For the text-containing cell, return its midpoint in [X, Y] coordinate format. 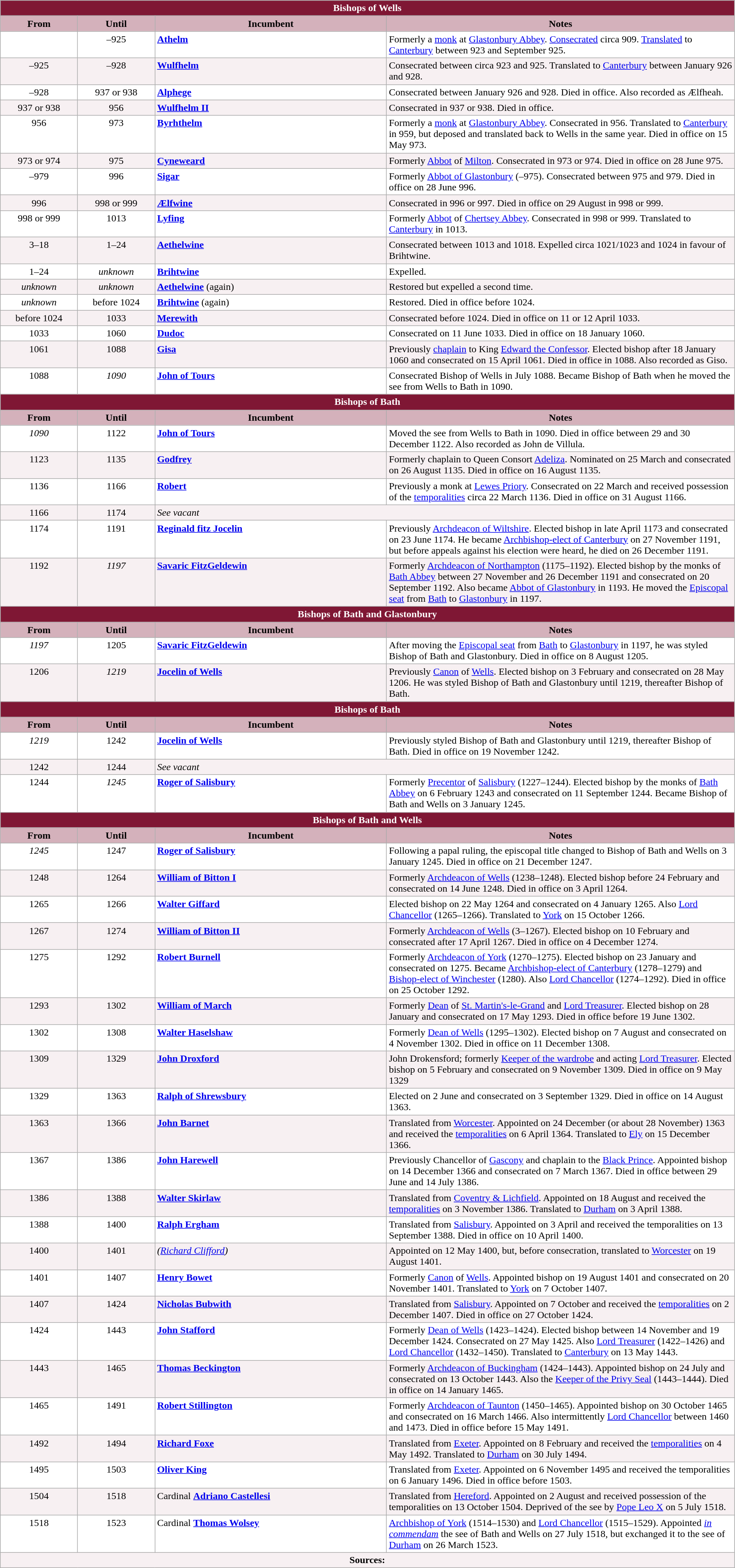
Richard Foxe [271, 1448]
Translated from Exeter. Appointed on 6 November 1495 and received the temporalities on 6 January 1496. Died in office before 1503. [560, 1475]
Robert Stillington [271, 1416]
John Harewell [271, 1171]
(Richard Clifford) [271, 1257]
1504 [39, 1501]
1191 [116, 539]
1274 [116, 936]
Robert Burnell [271, 974]
Consecrated before 1024. Died in office on 11 or 12 April 1033. [560, 318]
Consecrated Bishop of Wells in July 1088. Became Bishop of Bath when he moved the see from Wells to Bath in 1090. [560, 381]
Gisa [271, 355]
973 [116, 134]
1266 [116, 909]
Formerly Dean of Wells (1295–1302). Elected bishop on 7 August and consecrated on 4 November 1302. Died in office on 11 December 1308. [560, 1037]
Alphege [271, 92]
1192 [39, 582]
Consecrated on 11 June 1033. Died in office on 18 January 1060. [560, 333]
Translated from Exeter. Appointed on 8 February and received the temporalities on 4 May 1492. Translated to Durham on 30 July 1494. [560, 1448]
Walter Giffard [271, 909]
Brihtwine [271, 271]
1492 [39, 1448]
Consecrated between circa 923 and 925. Translated to Canterbury between January 926 and 928. [560, 71]
Elected bishop on 22 May 1264 and consecrated on 4 January 1265. Also Lord Chancellor (1265–1266). Translated to York on 15 October 1266. [560, 909]
Cardinal Thomas Wolsey [271, 1534]
Lyfing [271, 223]
1367 [39, 1171]
John Stafford [271, 1341]
Athelm [271, 45]
Nicholas Bubwith [271, 1310]
Oliver King [271, 1475]
1309 [39, 1070]
Ralph Ergham [271, 1230]
1265 [39, 909]
Translated from Salisbury. Appointed on 7 October and received the temporalities on 2 December 1407. Died in office on 27 October 1424. [560, 1310]
Formerly Archdeacon of Wells (1238–1248). Elected bishop before 24 February and consecrated on 14 June 1248. Died in office on 3 April 1264. [560, 883]
1495 [39, 1475]
1061 [39, 355]
Aethelwine (again) [271, 287]
1494 [116, 1448]
1308 [116, 1037]
William of Bitton II [271, 936]
Previously styled Bishop of Bath and Glastonbury until 1219, thereafter Bishop of Bath. Died in office on 19 November 1242. [560, 746]
Thomas Beckington [271, 1379]
Sigar [271, 182]
–979 [39, 182]
1013 [116, 223]
1366 [116, 1134]
1135 [116, 465]
William of Bitton I [271, 883]
Following a papal ruling, the episcopal title changed to Bishop of Bath and Wells on 3 January 1245. Died in office on 21 December 1247. [560, 856]
Ælfwine [271, 203]
Merewith [271, 318]
1503 [116, 1475]
Robert [271, 492]
Walter Skirlaw [271, 1204]
Consecrated between 1013 and 1018. Expelled circa 1021/1023 and 1024 in favour of Brihtwine. [560, 250]
John Droxford [271, 1070]
Walter Haselshaw [271, 1037]
Bishops of Bath and Glastonbury [367, 614]
Restored. Died in office before 1024. [560, 303]
After moving the Episcopal seat from Bath to Glastonbury in 1197, he was styled Bishop of Bath and Glastonbury. Died in office on 8 August 1205. [560, 651]
1205 [116, 651]
1292 [116, 974]
Formerly a monk at Glastonbury Abbey. Consecrated circa 909. Translated to Canterbury between 923 and September 925. [560, 45]
Cardinal Adriano Castellesi [271, 1501]
Aethelwine [271, 250]
Henry Bowet [271, 1283]
1267 [39, 936]
1293 [39, 1011]
1136 [39, 492]
Expelled. [560, 271]
William of March [271, 1011]
1122 [116, 439]
Elected on 2 June and consecrated on 3 September 1329. Died in office on 14 August 1363. [560, 1102]
Consecrated in 996 or 997. Died in office on 29 August in 998 or 999. [560, 203]
Consecrated in 937 or 938. Died in office. [560, 108]
Brihtwine (again) [271, 303]
1491 [116, 1416]
Translated from Coventry & Lichfield. Appointed on 18 August and received the temporalities on 3 November 1386. Translated to Durham on 3 April 1388. [560, 1204]
Ralph of Shrewsbury [271, 1102]
Reginald fitz Jocelin [271, 539]
Wulfhelm II [271, 108]
Dudoc [271, 333]
Formerly Abbot of Glastonbury (–975). Consecrated between 975 and 979. Died in office on 28 June 996. [560, 182]
Consecrated between January 926 and 928. Died in office. Also recorded as Ælfheah. [560, 92]
Moved the see from Wells to Bath in 1090. Died in office between 29 and 30 December 1122. Also recorded as John de Villula. [560, 439]
Sources: [367, 1560]
1247 [116, 856]
Godfrey [271, 465]
973 or 974 [39, 161]
Cyneweard [271, 161]
1264 [116, 883]
Bishops of Wells [367, 8]
Translated from Salisbury. Appointed on 3 April and received the temporalities on 13 September 1388. Died in office on 10 April 1400. [560, 1230]
3–18 [39, 250]
1248 [39, 883]
Byrhthelm [271, 134]
Bishops of Bath and Wells [367, 820]
Formerly Archdeacon of Wells (3–1267). Elected bishop on 10 February and consecrated after 17 April 1267. Died in office on 4 December 1274. [560, 936]
975 [116, 161]
Restored but expelled a second time. [560, 287]
Formerly Canon of Wells. Appointed bishop on 19 August 1401 and consecrated on 20 November 1401. Translated to York on 7 October 1407. [560, 1283]
Formerly Abbot of Chertsey Abbey. Consecrated in 998 or 999. Translated to Canterbury in 1013. [560, 223]
1275 [39, 974]
Formerly chaplain to Queen Consort Adeliza. Nominated on 25 March and consecrated on 26 August 1135. Died in office on 16 August 1135. [560, 465]
1060 [116, 333]
1123 [39, 465]
Wulfhelm [271, 71]
Appointed on 12 May 1400, but, before consecration, translated to Worcester on 19 August 1401. [560, 1257]
1523 [116, 1534]
Formerly Abbot of Milton. Consecrated in 973 or 974. Died in office on 28 June 975. [560, 161]
1206 [39, 683]
John Barnet [271, 1134]
